Determine the (x, y) coordinate at the center of the cell enclosing the given text.  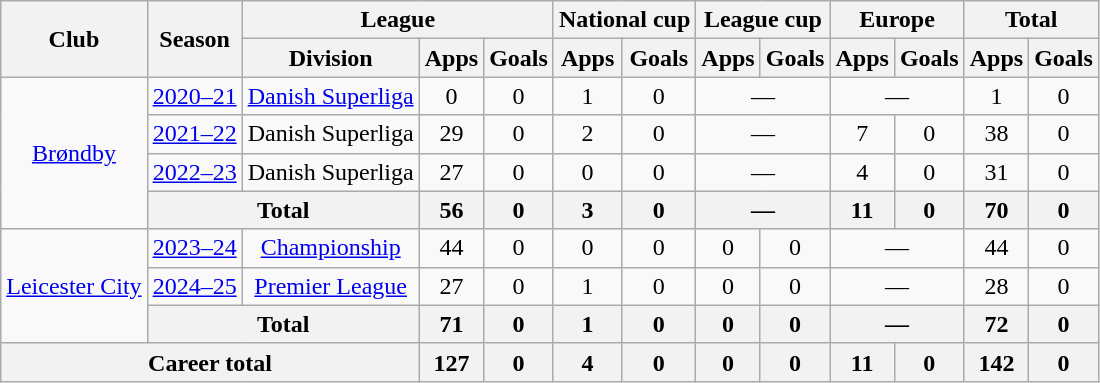
2020–21 (194, 96)
Brøndby (74, 153)
2023–24 (194, 248)
7 (862, 134)
38 (996, 134)
127 (451, 362)
Europe (897, 20)
2021–22 (194, 134)
2 (587, 134)
2024–25 (194, 286)
29 (451, 134)
72 (996, 324)
Club (74, 39)
3 (587, 210)
League cup (763, 20)
31 (996, 172)
Premier League (330, 286)
Leicester City (74, 286)
70 (996, 210)
Career total (210, 362)
71 (451, 324)
Season (194, 39)
League (398, 20)
Division (330, 58)
142 (996, 362)
2022–23 (194, 172)
Championship (330, 248)
National cup (624, 20)
56 (451, 210)
28 (996, 286)
